Identify which cell holds the provided text, then report its [x, y] central coordinate. 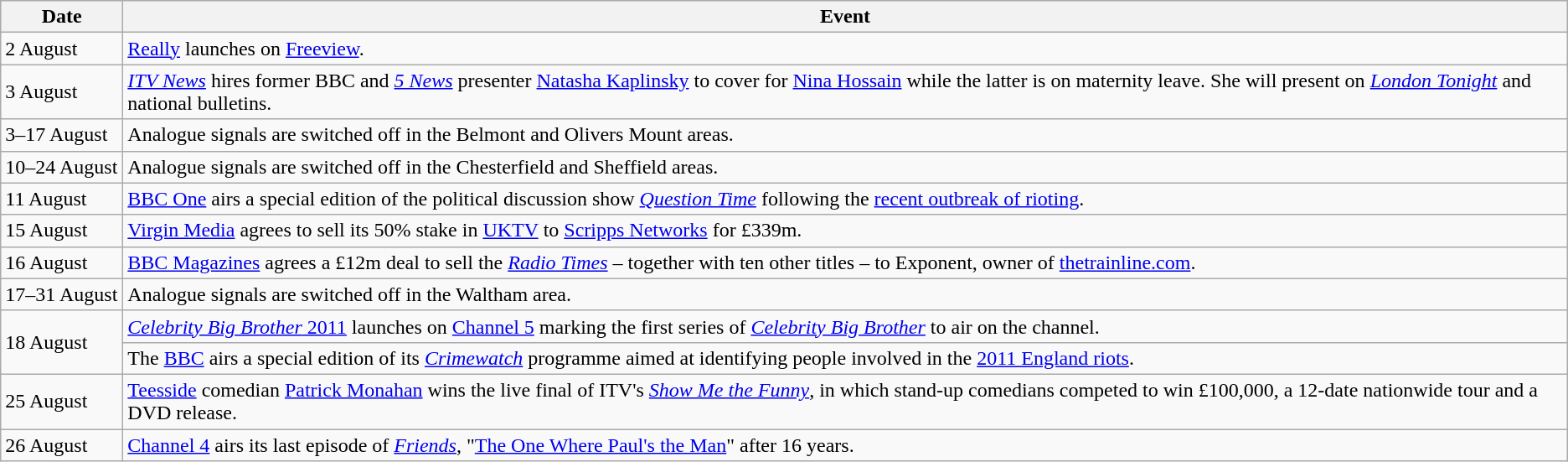
2 August [62, 49]
10–24 August [62, 167]
Analogue signals are switched off in the Belmont and Olivers Mount areas. [845, 135]
16 August [62, 262]
3 August [62, 92]
Channel 4 airs its last episode of Friends, "The One Where Paul's the Man" after 16 years. [845, 445]
Event [845, 17]
Date [62, 17]
BBC Magazines agrees a £12m deal to sell the Radio Times – together with ten other titles – to Exponent, owner of thetrainline.com. [845, 262]
BBC One airs a special edition of the political discussion show Question Time following the recent outbreak of rioting. [845, 199]
Analogue signals are switched off in the Waltham area. [845, 294]
Celebrity Big Brother 2011 launches on Channel 5 marking the first series of Celebrity Big Brother to air on the channel. [845, 326]
Virgin Media agrees to sell its 50% stake in UKTV to Scripps Networks for £339m. [845, 231]
3–17 August [62, 135]
18 August [62, 342]
Analogue signals are switched off in the Chesterfield and Sheffield areas. [845, 167]
The BBC airs a special edition of its Crimewatch programme aimed at identifying people involved in the 2011 England riots. [845, 358]
25 August [62, 401]
26 August [62, 445]
17–31 August [62, 294]
15 August [62, 231]
11 August [62, 199]
Really launches on Freeview. [845, 49]
